Output the (X, Y) coordinate of the center of the cell containing the given text.  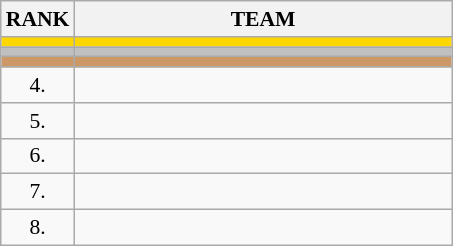
7. (38, 192)
TEAM (262, 19)
8. (38, 228)
4. (38, 85)
RANK (38, 19)
6. (38, 156)
5. (38, 121)
